Detect which cell encompasses the target text, then output its [x, y] center coordinate. 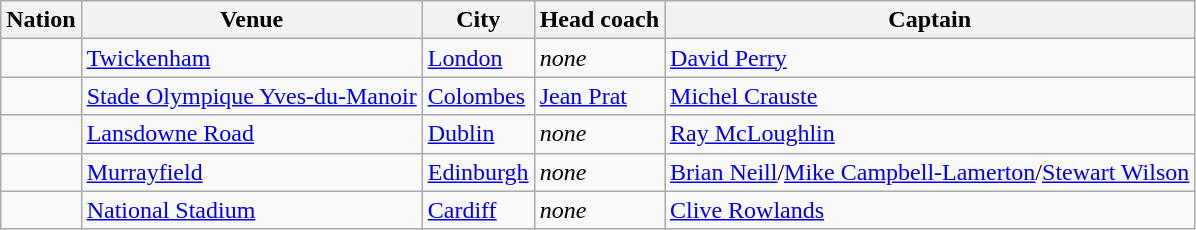
Jean Prat [599, 96]
Venue [252, 20]
City [478, 20]
National Stadium [252, 210]
Head coach [599, 20]
Ray McLoughlin [930, 134]
Murrayfield [252, 172]
David Perry [930, 58]
Michel Crauste [930, 96]
Colombes [478, 96]
Clive Rowlands [930, 210]
Twickenham [252, 58]
Nation [41, 20]
Captain [930, 20]
Stade Olympique Yves-du-Manoir [252, 96]
London [478, 58]
Brian Neill/Mike Campbell-Lamerton/Stewart Wilson [930, 172]
Cardiff [478, 210]
Lansdowne Road [252, 134]
Edinburgh [478, 172]
Dublin [478, 134]
